Extract the [x, y] coordinate from the center of the cell holding the provided text.  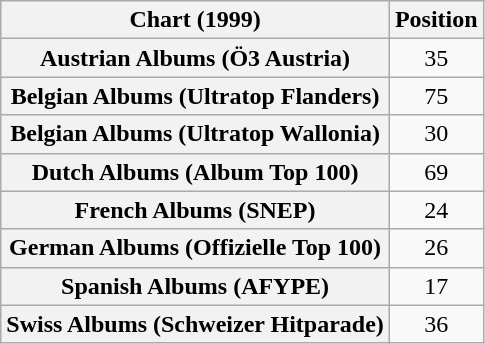
30 [436, 134]
Chart (1999) [196, 20]
26 [436, 248]
Spanish Albums (AFYPE) [196, 286]
Austrian Albums (Ö3 Austria) [196, 58]
Dutch Albums (Album Top 100) [196, 172]
Belgian Albums (Ultratop Flanders) [196, 96]
69 [436, 172]
24 [436, 210]
French Albums (SNEP) [196, 210]
Position [436, 20]
35 [436, 58]
75 [436, 96]
17 [436, 286]
Belgian Albums (Ultratop Wallonia) [196, 134]
German Albums (Offizielle Top 100) [196, 248]
Swiss Albums (Schweizer Hitparade) [196, 324]
36 [436, 324]
